Provide the [x, y] coordinate of the cell's center where the given text is located.  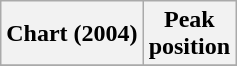
Chart (2004) [72, 34]
Peakposition [189, 34]
